Determine the (X, Y) coordinate at the center of the cell enclosing the given text.  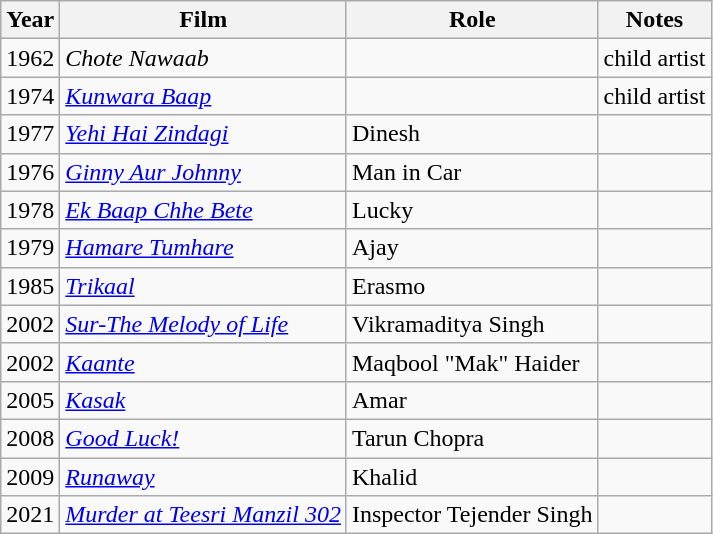
1979 (30, 248)
Ginny Aur Johnny (204, 172)
Khalid (472, 477)
Dinesh (472, 134)
Notes (654, 20)
Vikramaditya Singh (472, 324)
Inspector Tejender Singh (472, 515)
Man in Car (472, 172)
Chote Nawaab (204, 58)
Trikaal (204, 286)
Ajay (472, 248)
Sur-The Melody of Life (204, 324)
Role (472, 20)
Lucky (472, 210)
Kasak (204, 400)
Hamare Tumhare (204, 248)
2009 (30, 477)
Tarun Chopra (472, 438)
1974 (30, 96)
Runaway (204, 477)
Kaante (204, 362)
1977 (30, 134)
1985 (30, 286)
2008 (30, 438)
1978 (30, 210)
Erasmo (472, 286)
Good Luck! (204, 438)
Amar (472, 400)
1962 (30, 58)
Yehi Hai Zindagi (204, 134)
2021 (30, 515)
Maqbool "Mak" Haider (472, 362)
2005 (30, 400)
Film (204, 20)
Year (30, 20)
Kunwara Baap (204, 96)
Ek Baap Chhe Bete (204, 210)
1976 (30, 172)
Murder at Teesri Manzil 302 (204, 515)
